Output the [X, Y] coordinate of the center of the cell containing the given text.  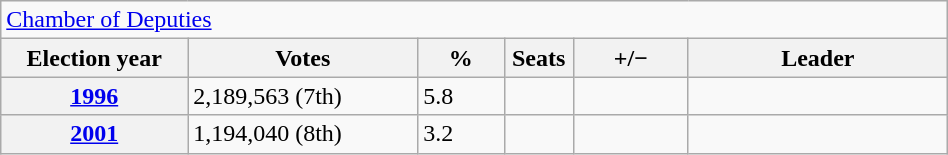
1,194,040 (8th) [303, 134]
Chamber of Deputies [474, 20]
Leader [818, 58]
2,189,563 (7th) [303, 96]
2001 [94, 134]
Seats [538, 58]
3.2 [461, 134]
1996 [94, 96]
5.8 [461, 96]
Votes [303, 58]
% [461, 58]
+/− [630, 58]
Election year [94, 58]
